Search for the cell housing the specified text and yield its (x, y) center coordinate. 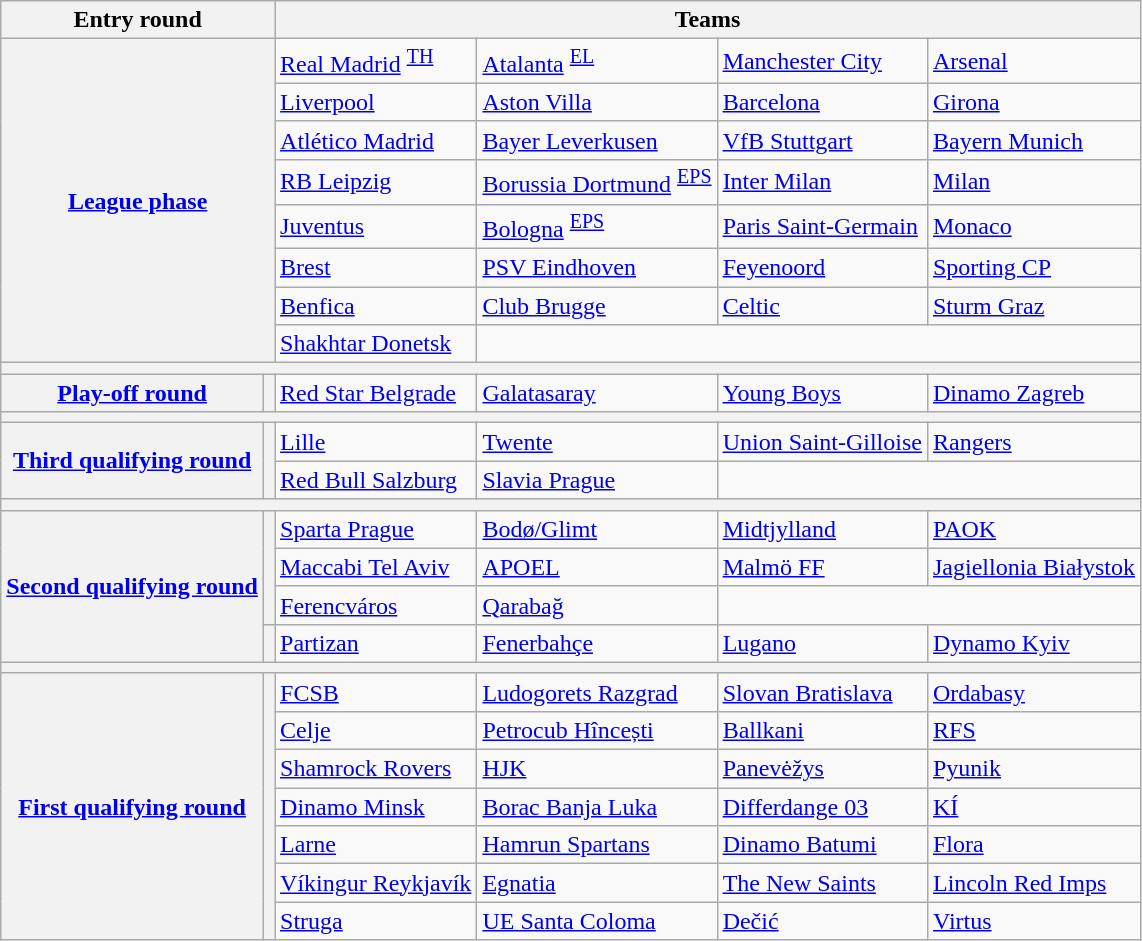
Ferencváros (376, 605)
Sporting CP (1034, 268)
KÍ (1034, 807)
Fenerbahçe (597, 643)
FCSB (376, 692)
Red Star Belgrade (376, 393)
Qarabağ (597, 605)
The New Saints (822, 883)
Young Boys (822, 393)
Girona (1034, 102)
Sparta Prague (376, 529)
Slovan Bratislava (822, 692)
Shakhtar Donetsk (376, 344)
Paris Saint-Germain (822, 226)
Play-off round (132, 393)
Virtus (1034, 921)
Hamrun Spartans (597, 845)
Pyunik (1034, 769)
Bologna EPS (597, 226)
Dynamo Kyiv (1034, 643)
Milan (1034, 182)
Lille (376, 442)
Ballkani (822, 731)
Monaco (1034, 226)
Union Saint-Gilloise (822, 442)
Dečić (822, 921)
Lincoln Red Imps (1034, 883)
Struga (376, 921)
Egnatia (597, 883)
APOEL (597, 567)
Dinamo Batumi (822, 845)
Juventus (376, 226)
Barcelona (822, 102)
Borussia Dortmund EPS (597, 182)
Flora (1034, 845)
Atlético Madrid (376, 140)
Dinamo Minsk (376, 807)
Larne (376, 845)
Bodø/Glimt (597, 529)
Third qualifying round (132, 461)
Inter Milan (822, 182)
Midtjylland (822, 529)
Twente (597, 442)
Liverpool (376, 102)
VfB Stuttgart (822, 140)
UE Santa Coloma (597, 921)
Feyenoord (822, 268)
Manchester City (822, 62)
Rangers (1034, 442)
Slavia Prague (597, 480)
Teams (708, 20)
Partizan (376, 643)
Celtic (822, 306)
Benfica (376, 306)
HJK (597, 769)
Club Brugge (597, 306)
Galatasaray (597, 393)
Malmö FF (822, 567)
Aston Villa (597, 102)
Red Bull Salzburg (376, 480)
Entry round (138, 20)
Bayer Leverkusen (597, 140)
Atalanta EL (597, 62)
RFS (1034, 731)
Real Madrid TH (376, 62)
Brest (376, 268)
Borac Banja Luka (597, 807)
Ordabasy (1034, 692)
Second qualifying round (132, 586)
First qualifying round (132, 806)
Maccabi Tel Aviv (376, 567)
Panevėžys (822, 769)
Petrocub Hîncești (597, 731)
Sturm Graz (1034, 306)
PSV Eindhoven (597, 268)
Arsenal (1034, 62)
Víkingur Reykjavík (376, 883)
League phase (138, 201)
Ludogorets Razgrad (597, 692)
Lugano (822, 643)
Differdange 03 (822, 807)
PAOK (1034, 529)
Jagiellonia Białystok (1034, 567)
Celje (376, 731)
RB Leipzig (376, 182)
Dinamo Zagreb (1034, 393)
Bayern Munich (1034, 140)
Shamrock Rovers (376, 769)
